Search for the cell housing the specified text and yield its (x, y) center coordinate. 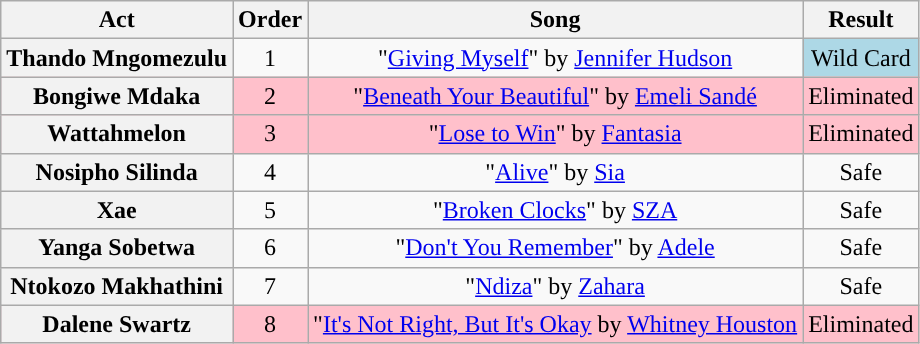
Wild Card (861, 58)
Song (556, 20)
6 (270, 248)
"Don't You Remember" by Adele (556, 248)
"Ndiza" by Zahara (556, 286)
Result (861, 20)
Bongiwe Mdaka (117, 96)
"Alive" by Sia (556, 172)
"Lose to Win" by Fantasia (556, 134)
7 (270, 286)
Ntokozo Makhathini (117, 286)
"It's Not Right, But It's Okay by Whitney Houston (556, 324)
Act (117, 20)
3 (270, 134)
8 (270, 324)
Order (270, 20)
Yanga Sobetwa (117, 248)
Dalene Swartz (117, 324)
Thando Mngomezulu (117, 58)
"Giving Myself" by Jennifer Hudson (556, 58)
Xae (117, 210)
"Beneath Your Beautiful" by Emeli Sandé (556, 96)
"Broken Clocks" by SZA (556, 210)
1 (270, 58)
5 (270, 210)
Wattahmelon (117, 134)
Nosipho Silinda (117, 172)
4 (270, 172)
2 (270, 96)
